Output the (x, y) coordinate of the center of the cell containing the given text.  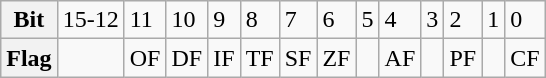
IF (224, 58)
4 (400, 20)
15-12 (90, 20)
6 (336, 20)
Bit (29, 20)
8 (260, 20)
0 (525, 20)
7 (298, 20)
1 (494, 20)
9 (224, 20)
AF (400, 58)
10 (187, 20)
5 (368, 20)
3 (432, 20)
TF (260, 58)
OF (145, 58)
11 (145, 20)
2 (463, 20)
SF (298, 58)
ZF (336, 58)
DF (187, 58)
PF (463, 58)
Flag (29, 58)
CF (525, 58)
